Capture the cell that displays the provided text and extract its (X, Y) central coordinate. 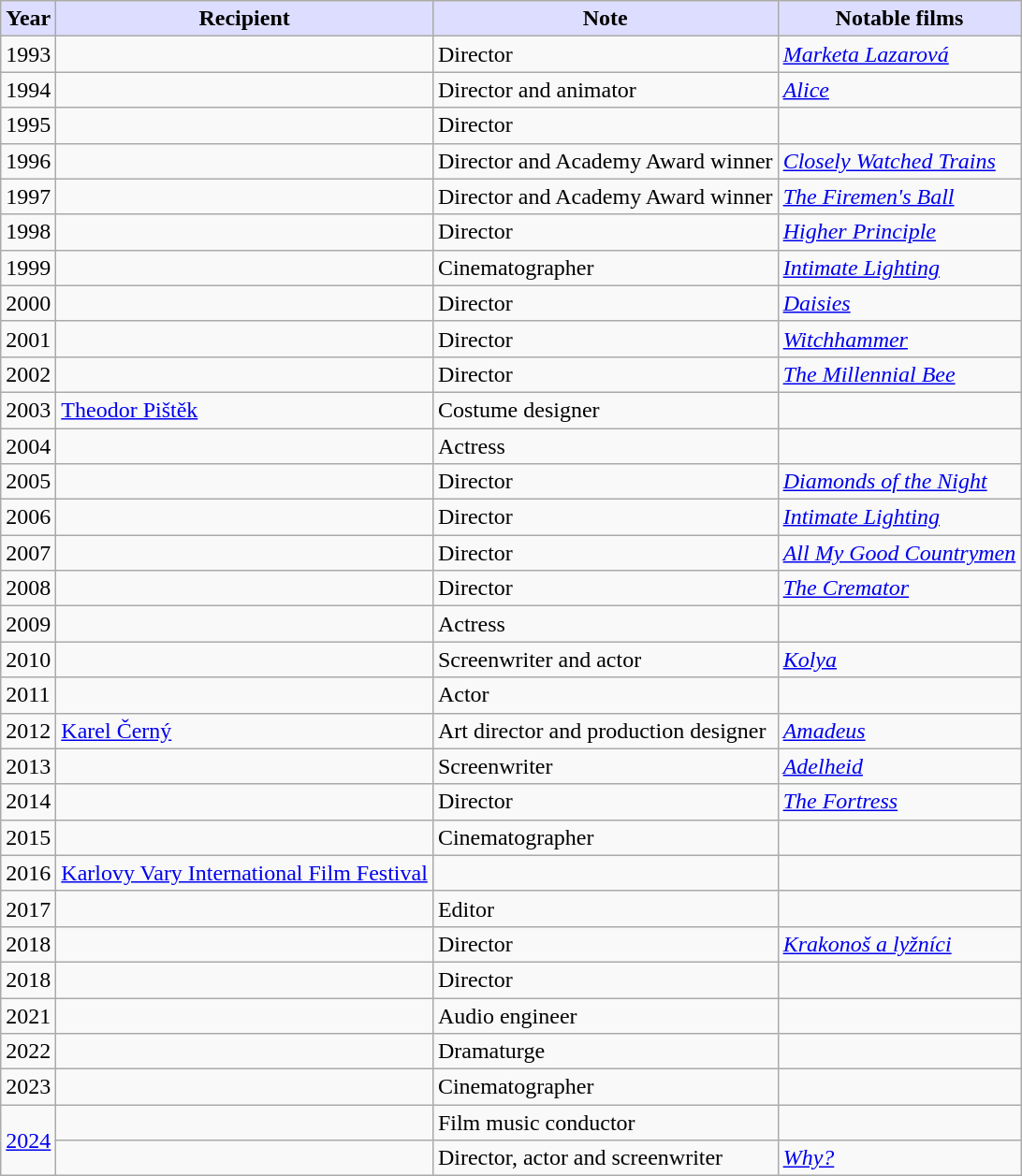
2003 (28, 410)
2008 (28, 588)
Karel Černý (245, 731)
2023 (28, 1087)
1995 (28, 125)
1997 (28, 196)
The Fortress (899, 802)
2002 (28, 374)
1999 (28, 268)
1996 (28, 161)
Editor (605, 908)
2007 (28, 553)
Marketa Lazarová (899, 54)
2005 (28, 482)
Diamonds of the Night (899, 482)
2006 (28, 517)
Audio engineer (605, 1015)
2014 (28, 802)
2000 (28, 303)
Costume designer (605, 410)
Theodor Pištěk (245, 410)
2010 (28, 660)
Notable films (899, 19)
Higher Principle (899, 232)
Alice (899, 90)
2001 (28, 339)
2021 (28, 1015)
Director, actor and screenwriter (605, 1158)
1993 (28, 54)
2024 (28, 1140)
Karlovy Vary International Film Festival (245, 873)
2016 (28, 873)
Note (605, 19)
2011 (28, 695)
Witchhammer (899, 339)
Year (28, 19)
Adelheid (899, 766)
Recipient (245, 19)
Actor (605, 695)
2022 (28, 1052)
Kolya (899, 660)
Screenwriter (605, 766)
The Millennial Bee (899, 374)
2004 (28, 446)
All My Good Countrymen (899, 553)
2012 (28, 731)
Amadeus (899, 731)
The Firemen's Ball (899, 196)
Closely Watched Trains (899, 161)
Director and animator (605, 90)
Krakonoš a lyžníci (899, 944)
2013 (28, 766)
2015 (28, 837)
Dramaturge (605, 1052)
2017 (28, 908)
2009 (28, 624)
Why? (899, 1158)
Film music conductor (605, 1123)
Art director and production designer (605, 731)
Screenwriter and actor (605, 660)
The Cremator (899, 588)
Daisies (899, 303)
1994 (28, 90)
1998 (28, 232)
